Detect which cell encompasses the target text, then output its [x, y] center coordinate. 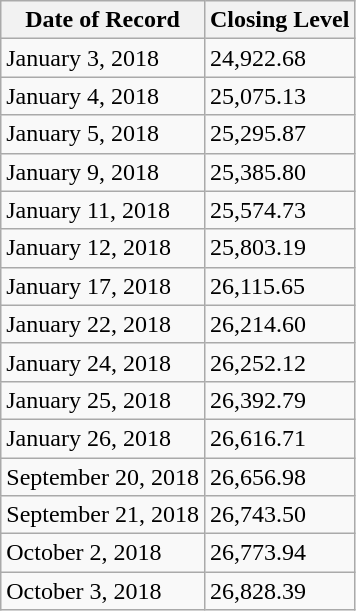
26,115.65 [279, 286]
25,295.87 [279, 134]
January 17, 2018 [103, 286]
January 5, 2018 [103, 134]
October 3, 2018 [103, 591]
October 2, 2018 [103, 553]
26,214.60 [279, 324]
January 9, 2018 [103, 172]
26,252.12 [279, 362]
Closing Level [279, 20]
January 3, 2018 [103, 58]
September 21, 2018 [103, 515]
26,656.98 [279, 477]
26,616.71 [279, 438]
January 22, 2018 [103, 324]
25,803.19 [279, 248]
September 20, 2018 [103, 477]
25,385.80 [279, 172]
26,828.39 [279, 591]
26,773.94 [279, 553]
January 25, 2018 [103, 400]
January 11, 2018 [103, 210]
January 24, 2018 [103, 362]
Date of Record [103, 20]
January 12, 2018 [103, 248]
24,922.68 [279, 58]
26,392.79 [279, 400]
January 26, 2018 [103, 438]
25,075.13 [279, 96]
January 4, 2018 [103, 96]
25,574.73 [279, 210]
26,743.50 [279, 515]
